Output the [X, Y] coordinate of the center of the cell containing the given text.  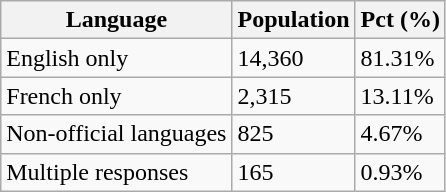
Pct (%) [400, 20]
14,360 [294, 58]
Non-official languages [116, 134]
French only [116, 96]
Population [294, 20]
0.93% [400, 172]
825 [294, 134]
English only [116, 58]
Language [116, 20]
81.31% [400, 58]
Multiple responses [116, 172]
13.11% [400, 96]
165 [294, 172]
4.67% [400, 134]
2,315 [294, 96]
